For the text-containing cell, return its midpoint in (X, Y) coordinate format. 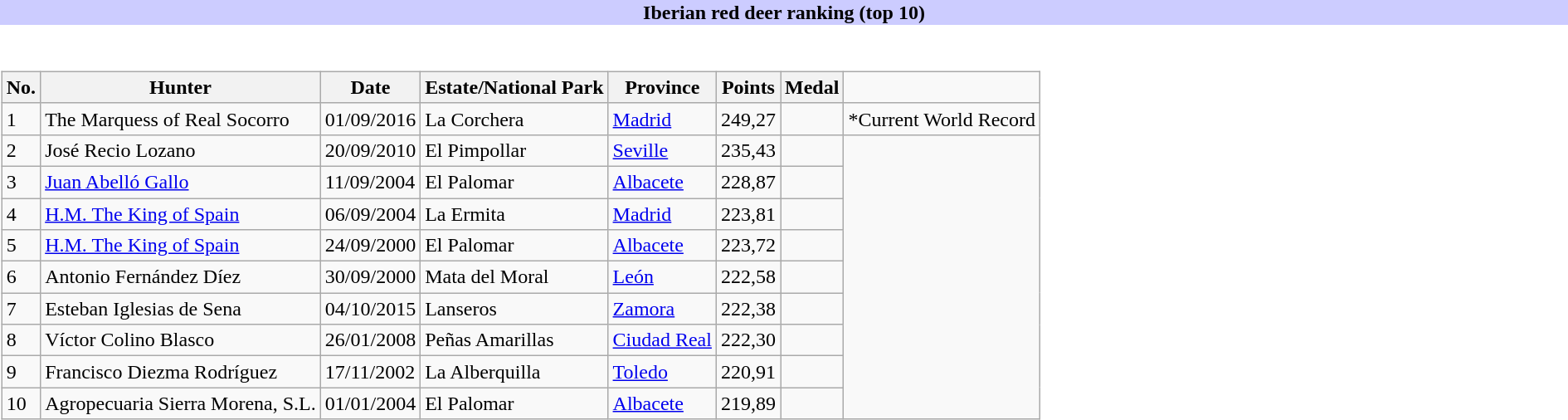
223,81 (748, 213)
4 (21, 213)
Points (748, 87)
León (662, 277)
30/09/2000 (370, 277)
219,89 (748, 403)
3 (21, 182)
Juan Abelló Gallo (181, 182)
249,27 (748, 119)
8 (21, 340)
01/01/2004 (370, 403)
1 (21, 119)
Esteban Iglesias de Sena (181, 309)
220,91 (748, 372)
La Ermita (514, 213)
Peñas Amarillas (514, 340)
9 (21, 372)
222,58 (748, 277)
01/09/2016 (370, 119)
Date (370, 87)
La Alberquilla (514, 372)
Iberian red deer ranking (top 10) (784, 12)
223,72 (748, 246)
Province (662, 87)
20/09/2010 (370, 150)
222,30 (748, 340)
17/11/2002 (370, 372)
11/09/2004 (370, 182)
José Recio Lozano (181, 150)
Hunter (181, 87)
El Pimpollar (514, 150)
235,43 (748, 150)
Seville (662, 150)
26/01/2008 (370, 340)
Agropecuaria Sierra Morena, S.L. (181, 403)
Lanseros (514, 309)
7 (21, 309)
Medal (811, 87)
No. (21, 87)
6 (21, 277)
La Corchera (514, 119)
10 (21, 403)
5 (21, 246)
2 (21, 150)
Antonio Fernández Díez (181, 277)
Francisco Diezma Rodríguez (181, 372)
Zamora (662, 309)
228,87 (748, 182)
Estate/National Park (514, 87)
Ciudad Real (662, 340)
Toledo (662, 372)
222,38 (748, 309)
Víctor Colino Blasco (181, 340)
04/10/2015 (370, 309)
The Marquess of Real Socorro (181, 119)
24/09/2000 (370, 246)
06/09/2004 (370, 213)
Mata del Moral (514, 277)
*Current World Record (942, 119)
